Search for the cell housing the specified text and yield its (X, Y) center coordinate. 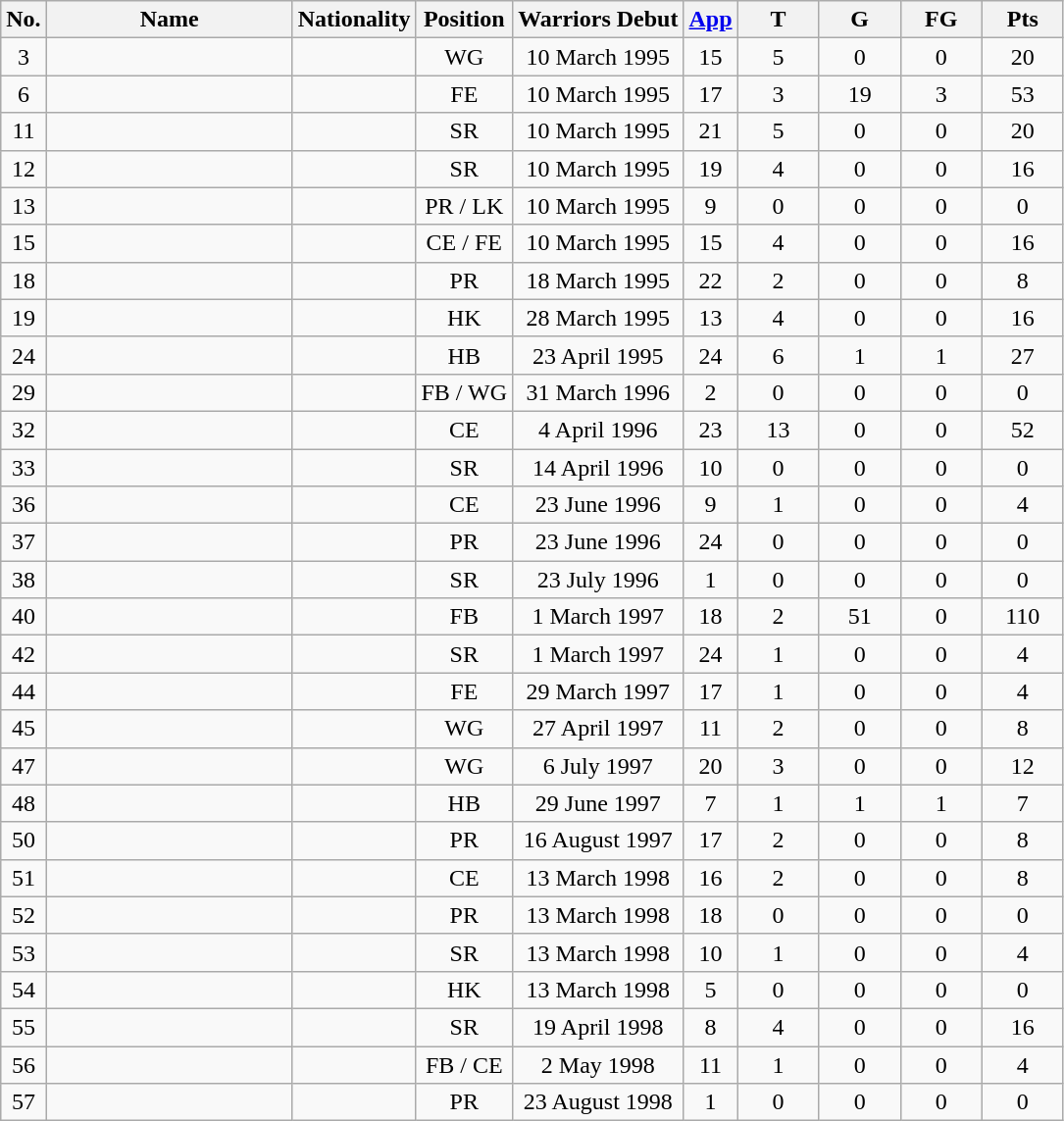
FB / WG (465, 392)
32 (24, 430)
56 (24, 1064)
Name (169, 20)
16 August 1997 (598, 841)
36 (24, 505)
45 (24, 729)
19 April 1998 (598, 1027)
29 March 1997 (598, 691)
FB / CE (465, 1064)
App (710, 20)
FG (941, 20)
Position (465, 20)
48 (24, 803)
FB (465, 617)
40 (24, 617)
27 April 1997 (598, 729)
50 (24, 841)
44 (24, 691)
33 (24, 468)
23 August 1998 (598, 1102)
18 March 1995 (598, 280)
21 (710, 131)
2 May 1998 (598, 1064)
29 (24, 392)
T (779, 20)
Pts (1022, 20)
Warriors Debut (598, 20)
42 (24, 654)
110 (1022, 617)
23 April 1995 (598, 355)
No. (24, 20)
23 July 1996 (598, 580)
G (859, 20)
14 April 1996 (598, 468)
PR / LK (465, 206)
22 (710, 280)
29 June 1997 (598, 803)
38 (24, 580)
23 (710, 430)
37 (24, 542)
CE / FE (465, 243)
54 (24, 990)
31 March 1996 (598, 392)
Nationality (354, 20)
47 (24, 766)
28 March 1995 (598, 318)
4 April 1996 (598, 430)
6 July 1997 (598, 766)
57 (24, 1102)
27 (1022, 355)
55 (24, 1027)
